Provide the (X, Y) coordinate of the cell's center where the given text is located.  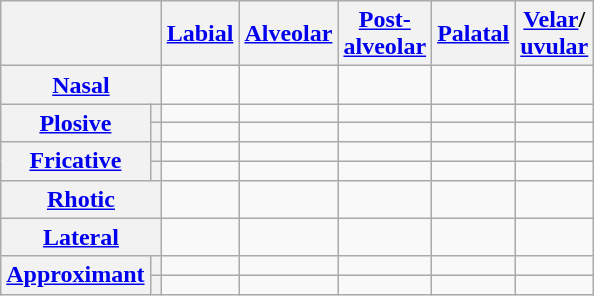
Rhotic (81, 199)
Post-alveolar (385, 34)
Fricative (76, 161)
Velar/uvular (554, 34)
Plosive (76, 123)
Approximant (76, 275)
Alveolar (288, 34)
Palatal (474, 34)
Lateral (81, 237)
Labial (200, 34)
Nasal (81, 85)
